From the cell containing the given text, extract its center point as [x, y] coordinate. 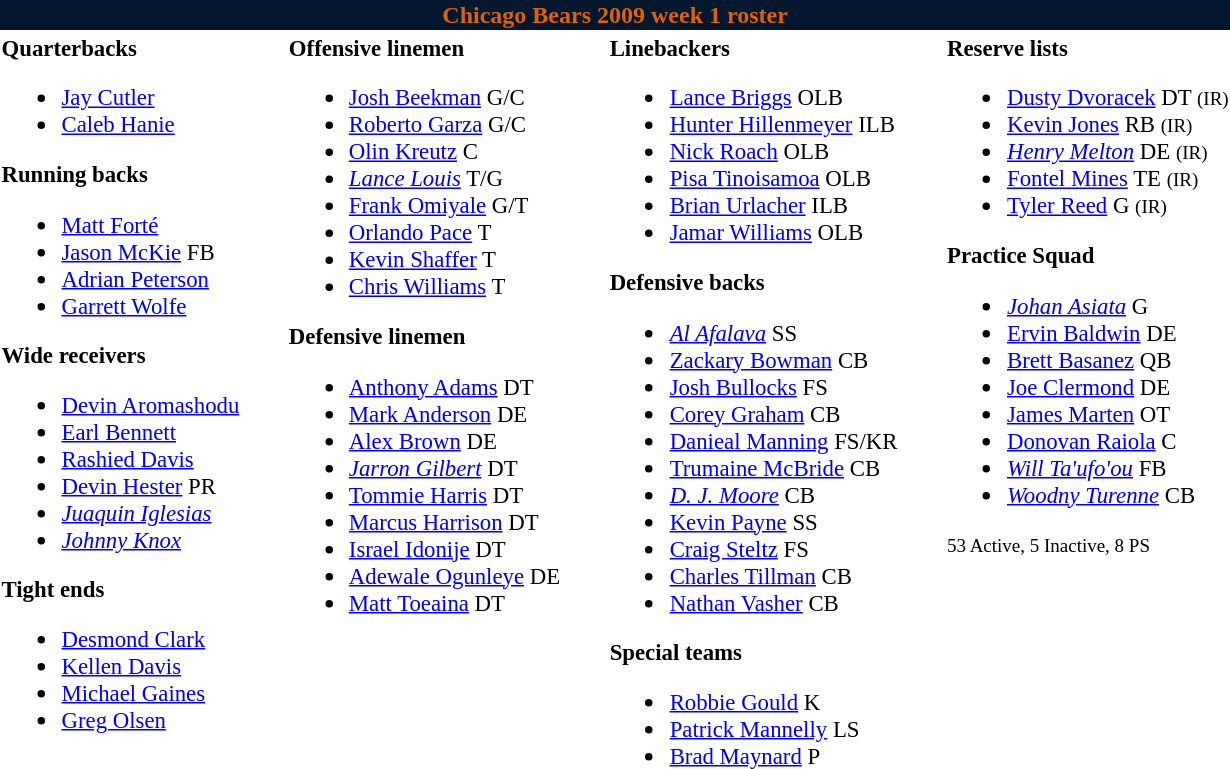
Chicago Bears 2009 week 1 roster [615, 15]
